Pinpoint the cell where the given text exists, returning its (X, Y) midpoint coordinate. 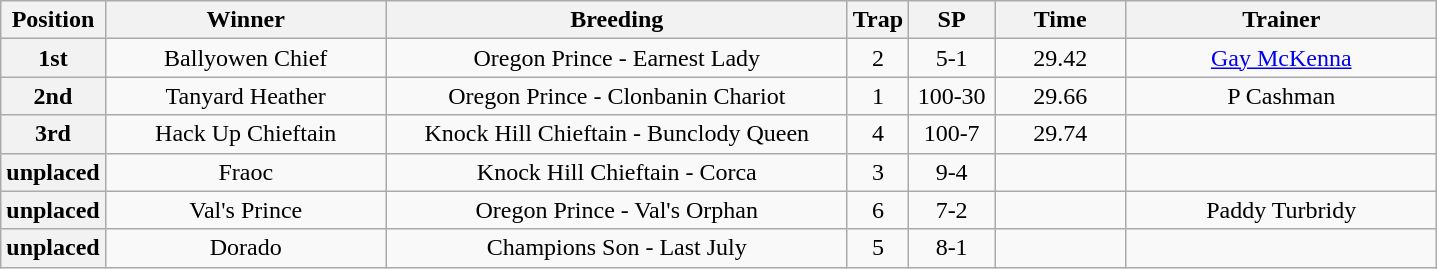
2 (878, 58)
Fraoc (246, 172)
Val's Prince (246, 210)
5 (878, 248)
Knock Hill Chieftain - Corca (616, 172)
Time (1060, 20)
29.74 (1060, 134)
Trap (878, 20)
Oregon Prince - Clonbanin Chariot (616, 96)
5-1 (952, 58)
1 (878, 96)
2nd (53, 96)
Oregon Prince - Earnest Lady (616, 58)
3rd (53, 134)
100-7 (952, 134)
9-4 (952, 172)
1st (53, 58)
6 (878, 210)
Knock Hill Chieftain - Bunclody Queen (616, 134)
SP (952, 20)
29.66 (1060, 96)
Paddy Turbridy (1282, 210)
100-30 (952, 96)
29.42 (1060, 58)
Tanyard Heather (246, 96)
Oregon Prince - Val's Orphan (616, 210)
Gay McKenna (1282, 58)
Breeding (616, 20)
4 (878, 134)
P Cashman (1282, 96)
Ballyowen Chief (246, 58)
3 (878, 172)
Dorado (246, 248)
Hack Up Chieftain (246, 134)
Position (53, 20)
7-2 (952, 210)
Trainer (1282, 20)
Winner (246, 20)
8-1 (952, 248)
Champions Son - Last July (616, 248)
